Find where the given text appears and provide that cell's center as [X, Y] coordinate. 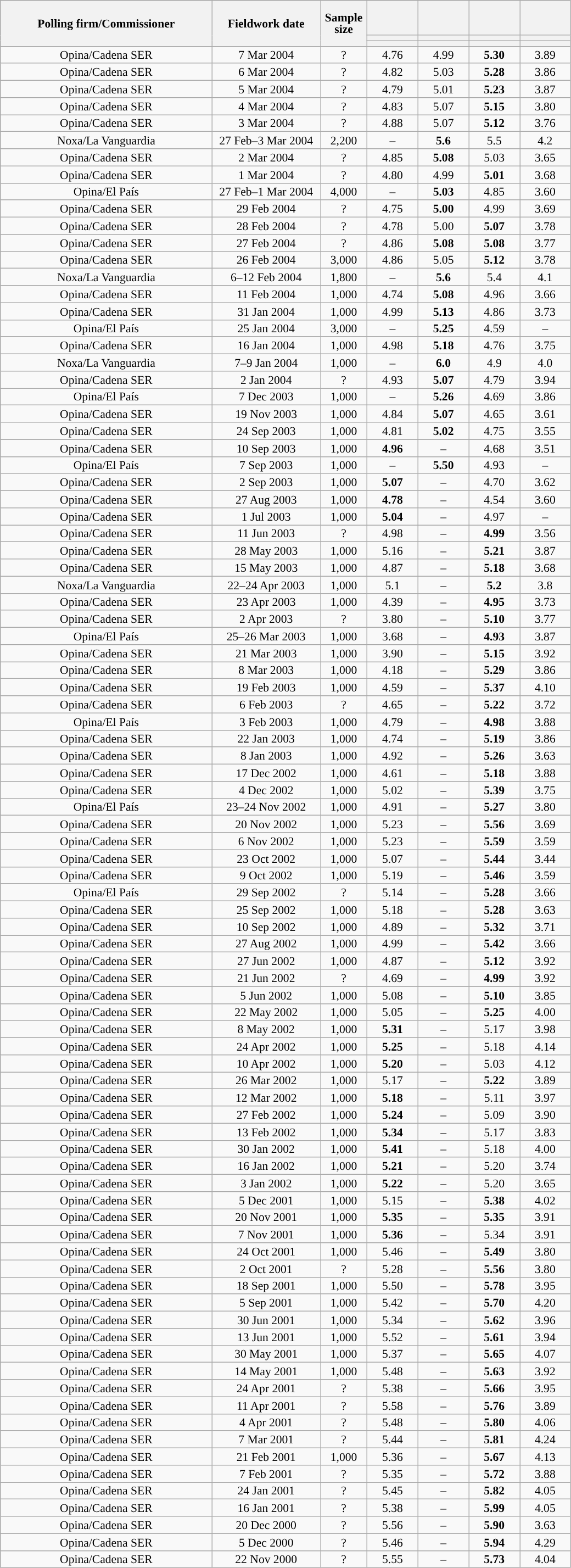
15 May 2003 [266, 568]
23–24 Nov 2002 [266, 807]
6–12 Feb 2004 [266, 277]
5.82 [494, 1491]
5 Dec 2001 [266, 1201]
3.51 [545, 448]
24 Jan 2001 [266, 1491]
3.71 [545, 927]
4.14 [545, 1047]
5.27 [494, 807]
4.70 [494, 482]
5.63 [494, 1371]
27 Aug 2003 [266, 500]
4.84 [393, 414]
5.90 [494, 1525]
14 May 2001 [266, 1371]
20 Nov 2001 [266, 1217]
4.91 [393, 807]
5.58 [393, 1405]
4.83 [393, 107]
7–9 Jan 2004 [266, 362]
5.39 [494, 790]
4 Dec 2002 [266, 790]
5.55 [393, 1559]
4.95 [494, 602]
4.9 [494, 362]
19 Feb 2003 [266, 688]
6 Mar 2004 [266, 72]
5.73 [494, 1559]
4.92 [393, 756]
3.61 [545, 414]
3.98 [545, 1029]
5.80 [494, 1422]
24 Apr 2002 [266, 1047]
16 Jan 2002 [266, 1167]
5.14 [393, 893]
16 Jan 2004 [266, 346]
13 Jun 2001 [266, 1337]
10 Sep 2002 [266, 927]
5.5 [494, 141]
25–26 Mar 2003 [266, 636]
5.2 [494, 584]
6.0 [444, 362]
4.06 [545, 1422]
28 Feb 2004 [266, 226]
5.72 [494, 1474]
16 Jan 2001 [266, 1508]
2 Sep 2003 [266, 482]
7 Nov 2001 [266, 1235]
3.83 [545, 1131]
30 Jun 2001 [266, 1320]
3.74 [545, 1167]
19 Nov 2003 [266, 414]
27 Feb–1 Mar 2004 [266, 191]
1 Jul 2003 [266, 516]
20 Nov 2002 [266, 824]
4.54 [494, 500]
3.97 [545, 1097]
31 Jan 2004 [266, 311]
4,000 [344, 191]
18 Sep 2001 [266, 1285]
5.24 [393, 1115]
28 May 2003 [266, 550]
3.72 [545, 704]
3 Feb 2003 [266, 722]
Fieldwork date [266, 23]
5.66 [494, 1388]
8 Jan 2003 [266, 756]
8 May 2002 [266, 1029]
7 Mar 2004 [266, 55]
4.12 [545, 1063]
27 Feb–3 Mar 2004 [266, 141]
24 Apr 2001 [266, 1388]
27 Feb 2002 [266, 1115]
8 Mar 2003 [266, 670]
29 Feb 2004 [266, 209]
5.49 [494, 1251]
6 Nov 2002 [266, 841]
5.1 [393, 584]
24 Oct 2001 [266, 1251]
5.78 [494, 1285]
7 Mar 2001 [266, 1440]
5.04 [393, 516]
12 Mar 2002 [266, 1097]
3.96 [545, 1320]
1,800 [344, 277]
27 Aug 2002 [266, 944]
4.88 [393, 123]
4.82 [393, 72]
3.56 [545, 534]
21 Feb 2001 [266, 1457]
4.04 [545, 1559]
5.32 [494, 927]
27 Feb 2004 [266, 243]
23 Oct 2002 [266, 858]
26 Feb 2004 [266, 260]
3.8 [545, 584]
4.61 [393, 773]
5.41 [393, 1149]
5.61 [494, 1337]
2,200 [344, 141]
3.85 [545, 995]
5.16 [393, 550]
2 Jan 2004 [266, 380]
3.55 [545, 431]
4.97 [494, 516]
3 Jan 2002 [266, 1183]
7 Sep 2003 [266, 465]
4.10 [545, 688]
4.07 [545, 1354]
5.45 [393, 1491]
Polling firm/Commissioner [107, 23]
5.67 [494, 1457]
2 Apr 2003 [266, 620]
23 Apr 2003 [266, 602]
5 Mar 2004 [266, 89]
5.52 [393, 1337]
4.68 [494, 448]
6 Feb 2003 [266, 704]
4.13 [545, 1457]
17 Dec 2002 [266, 773]
5 Jun 2002 [266, 995]
5.30 [494, 55]
4 Apr 2001 [266, 1422]
5.11 [494, 1097]
4 Mar 2004 [266, 107]
7 Dec 2003 [266, 397]
21 Mar 2003 [266, 654]
20 Dec 2000 [266, 1525]
5.76 [494, 1405]
2 Mar 2004 [266, 157]
26 Mar 2002 [266, 1081]
30 May 2001 [266, 1354]
11 Apr 2001 [266, 1405]
4.39 [393, 602]
3 Mar 2004 [266, 123]
5.13 [444, 311]
Sample size [344, 23]
11 Jun 2003 [266, 534]
3.44 [545, 858]
5.59 [494, 841]
5.4 [494, 277]
5.31 [393, 1029]
2 Oct 2001 [266, 1269]
22 May 2002 [266, 1012]
4.20 [545, 1303]
11 Feb 2004 [266, 294]
5.81 [494, 1440]
30 Jan 2002 [266, 1149]
5.09 [494, 1115]
4.80 [393, 175]
4.18 [393, 670]
5.99 [494, 1508]
10 Apr 2002 [266, 1063]
24 Sep 2003 [266, 431]
5 Sep 2001 [266, 1303]
25 Sep 2002 [266, 909]
22 Jan 2003 [266, 738]
4.1 [545, 277]
21 Jun 2002 [266, 978]
4.81 [393, 431]
4.02 [545, 1201]
7 Feb 2001 [266, 1474]
9 Oct 2002 [266, 875]
13 Feb 2002 [266, 1131]
1 Mar 2004 [266, 175]
25 Jan 2004 [266, 328]
4.29 [545, 1542]
4.24 [545, 1440]
3.76 [545, 123]
5 Dec 2000 [266, 1542]
27 Jun 2002 [266, 961]
5.94 [494, 1542]
29 Sep 2002 [266, 893]
22 Nov 2000 [266, 1559]
5.29 [494, 670]
4.0 [545, 362]
5.70 [494, 1303]
22–24 Apr 2003 [266, 584]
3.62 [545, 482]
5.62 [494, 1320]
4.2 [545, 141]
10 Sep 2003 [266, 448]
4.89 [393, 927]
5.65 [494, 1354]
